Scan for the cell matching the given text and deliver its [X, Y] coordinate at center. 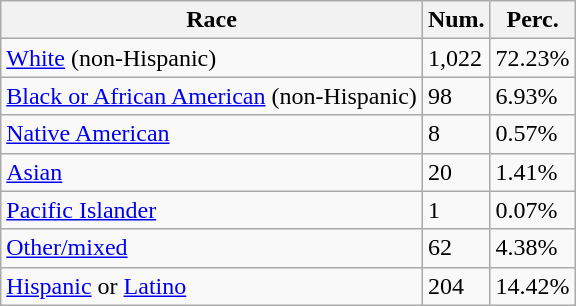
1,022 [456, 58]
White (non-Hispanic) [212, 58]
Num. [456, 20]
204 [456, 286]
0.07% [532, 210]
4.38% [532, 248]
Other/mixed [212, 248]
8 [456, 134]
0.57% [532, 134]
1 [456, 210]
1.41% [532, 172]
Race [212, 20]
Asian [212, 172]
Hispanic or Latino [212, 286]
20 [456, 172]
Perc. [532, 20]
62 [456, 248]
6.93% [532, 96]
Pacific Islander [212, 210]
Native American [212, 134]
72.23% [532, 58]
14.42% [532, 286]
98 [456, 96]
Black or African American (non-Hispanic) [212, 96]
